Return [X, Y] of the center of cell containing provided text 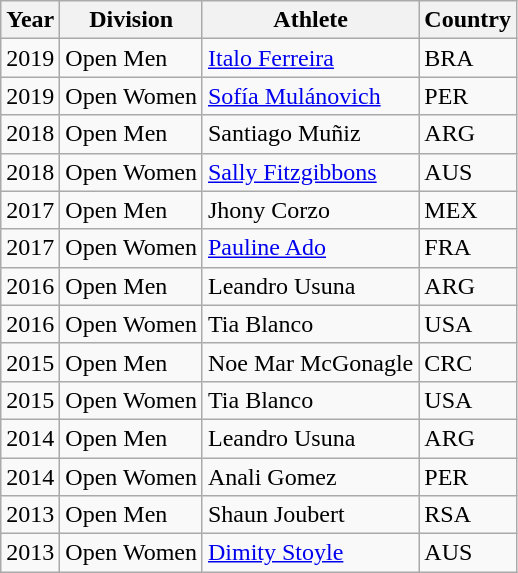
Athlete [310, 20]
Division [132, 20]
Noe Mar McGonagle [310, 362]
Shaun Joubert [310, 515]
Country [468, 20]
Anali Gomez [310, 477]
Sally Fitzgibbons [310, 172]
MEX [468, 210]
Pauline Ado [310, 248]
FRA [468, 248]
Dimity Stoyle [310, 553]
Sofía Mulánovich [310, 96]
BRA [468, 58]
Italo Ferreira [310, 58]
Jhony Corzo [310, 210]
Santiago Muñiz [310, 134]
RSA [468, 515]
CRC [468, 362]
Year [30, 20]
